Detect which cell encompasses the target text, then output its [x, y] center coordinate. 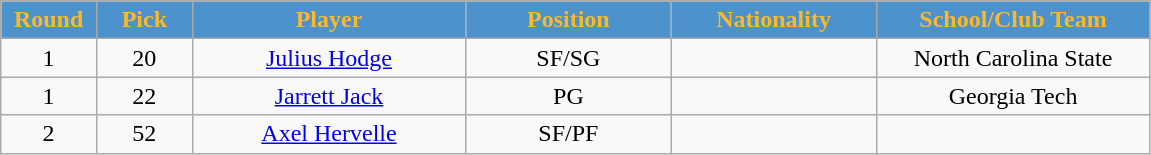
SF/PF [568, 134]
PG [568, 96]
2 [49, 134]
20 [144, 58]
Nationality [774, 20]
Player [329, 20]
Axel Hervelle [329, 134]
Georgia Tech [1013, 96]
Position [568, 20]
Jarrett Jack [329, 96]
Round [49, 20]
52 [144, 134]
North Carolina State [1013, 58]
Julius Hodge [329, 58]
SF/SG [568, 58]
School/Club Team [1013, 20]
Pick [144, 20]
22 [144, 96]
